Provide the [X, Y] coordinate of the cell's center where the given text is located.  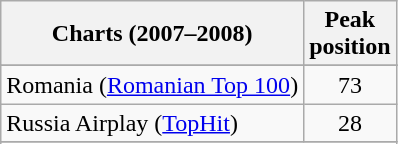
Romania (Romanian Top 100) [152, 85]
Charts (2007–2008) [152, 34]
73 [350, 85]
28 [350, 123]
Russia Airplay (TopHit) [152, 123]
Peakposition [350, 34]
